Output the [X, Y] coordinate of the center of the cell containing the given text.  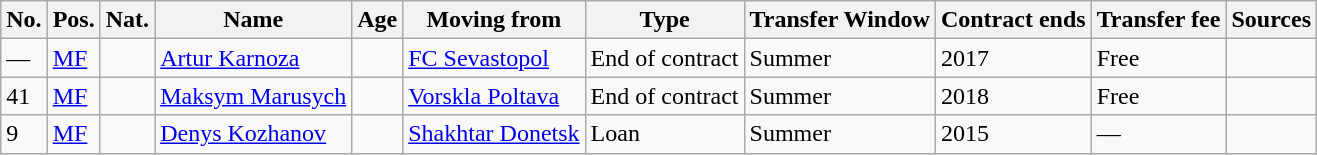
Age [378, 20]
Type [664, 20]
FC Sevastopol [494, 58]
Moving from [494, 20]
Pos. [74, 20]
Denys Kozhanov [254, 134]
Name [254, 20]
Contract ends [1013, 20]
Artur Karnoza [254, 58]
Sources [1272, 20]
Transfer Window [840, 20]
41 [24, 96]
Nat. [127, 20]
2017 [1013, 58]
Vorskla Poltava [494, 96]
2018 [1013, 96]
2015 [1013, 134]
Transfer fee [1158, 20]
9 [24, 134]
Loan [664, 134]
Shakhtar Donetsk [494, 134]
Maksym Marusych [254, 96]
No. [24, 20]
